Return the (X, Y) coordinate for the center point of the cell that contains the specified text.  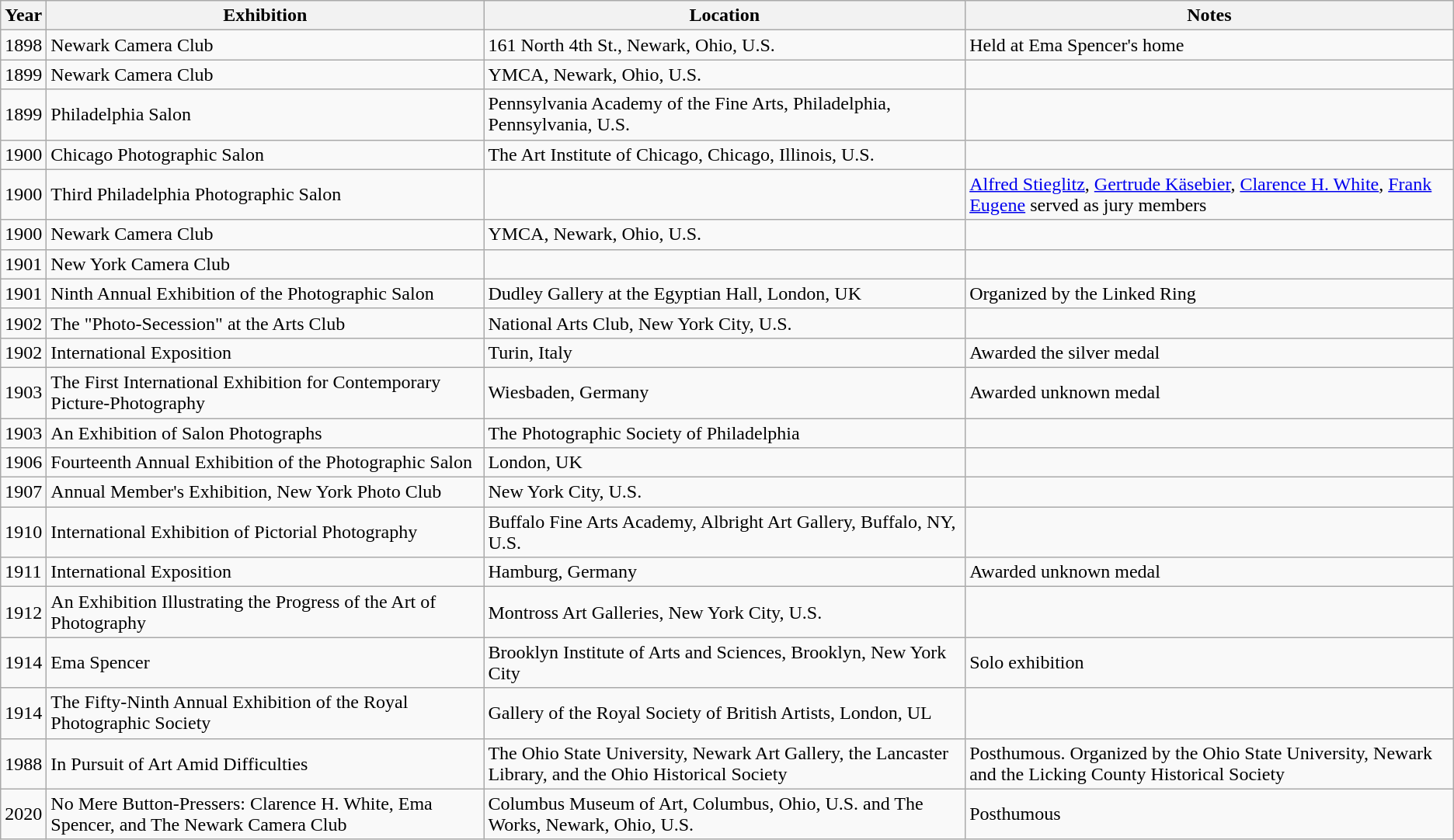
Brooklyn Institute of Arts and Sciences, Brooklyn, New York City (725, 663)
Pennsylvania Academy of the Fine Arts, Philadelphia, Pennsylvania, U.S. (725, 115)
International Exhibition of Pictorial Photography (266, 533)
Third Philadelphia Photographic Salon (266, 194)
Posthumous. Organized by the Ohio State University, Newark and the Licking County Historical Society (1210, 764)
Notes (1210, 16)
Solo exhibition (1210, 663)
Montross Art Galleries, New York City, U.S. (725, 612)
The First International Exhibition for Contemporary Picture-Photography (266, 393)
1911 (23, 572)
Columbus Museum of Art, Columbus, Ohio, U.S. and The Works, Newark, Ohio, U.S. (725, 814)
Awarded the silver medal (1210, 352)
The "Photo-Secession" at the Arts Club (266, 323)
1906 (23, 463)
An Exhibition Illustrating the Progress of the Art of Photography (266, 612)
Alfred Stieglitz, Gertrude Käsebier, Clarence H. White, Frank Eugene served as jury members (1210, 194)
161 North 4th St., Newark, Ohio, U.S. (725, 45)
Wiesbaden, Germany (725, 393)
New York Camera Club (266, 264)
Exhibition (266, 16)
Ema Spencer (266, 663)
An Exhibition of Salon Photographs (266, 432)
Annual Member's Exhibition, New York Photo Club (266, 492)
The Fifty-Ninth Annual Exhibition of the Royal Photographic Society (266, 713)
Gallery of the Royal Society of British Artists, London, UL (725, 713)
The Photographic Society of Philadelphia (725, 432)
Hamburg, Germany (725, 572)
National Arts Club, New York City, U.S. (725, 323)
Year (23, 16)
2020 (23, 814)
No Mere Button-Pressers: Clarence H. White, Ema Spencer, and The Newark Camera Club (266, 814)
London, UK (725, 463)
1907 (23, 492)
Dudley Gallery at the Egyptian Hall, London, UK (725, 293)
Held at Ema Spencer's home (1210, 45)
1988 (23, 764)
Chicago Photographic Salon (266, 154)
Fourteenth Annual Exhibition of the Photographic Salon (266, 463)
1898 (23, 45)
1912 (23, 612)
Location (725, 16)
The Art Institute of Chicago, Chicago, Illinois, U.S. (725, 154)
Buffalo Fine Arts Academy, Albright Art Gallery, Buffalo, NY, U.S. (725, 533)
Philadelphia Salon (266, 115)
Ninth Annual Exhibition of the Photographic Salon (266, 293)
The Ohio State University, Newark Art Gallery, the Lancaster Library, and the Ohio Historical Society (725, 764)
Turin, Italy (725, 352)
Posthumous (1210, 814)
New York City, U.S. (725, 492)
Organized by the Linked Ring (1210, 293)
1910 (23, 533)
In Pursuit of Art Amid Difficulties (266, 764)
